Return (x, y) of the center of cell containing provided text 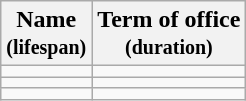
Term of office(duration) (169, 34)
Name(lifespan) (46, 34)
